Locate the cell with the specified text and output its (X, Y) center coordinate. 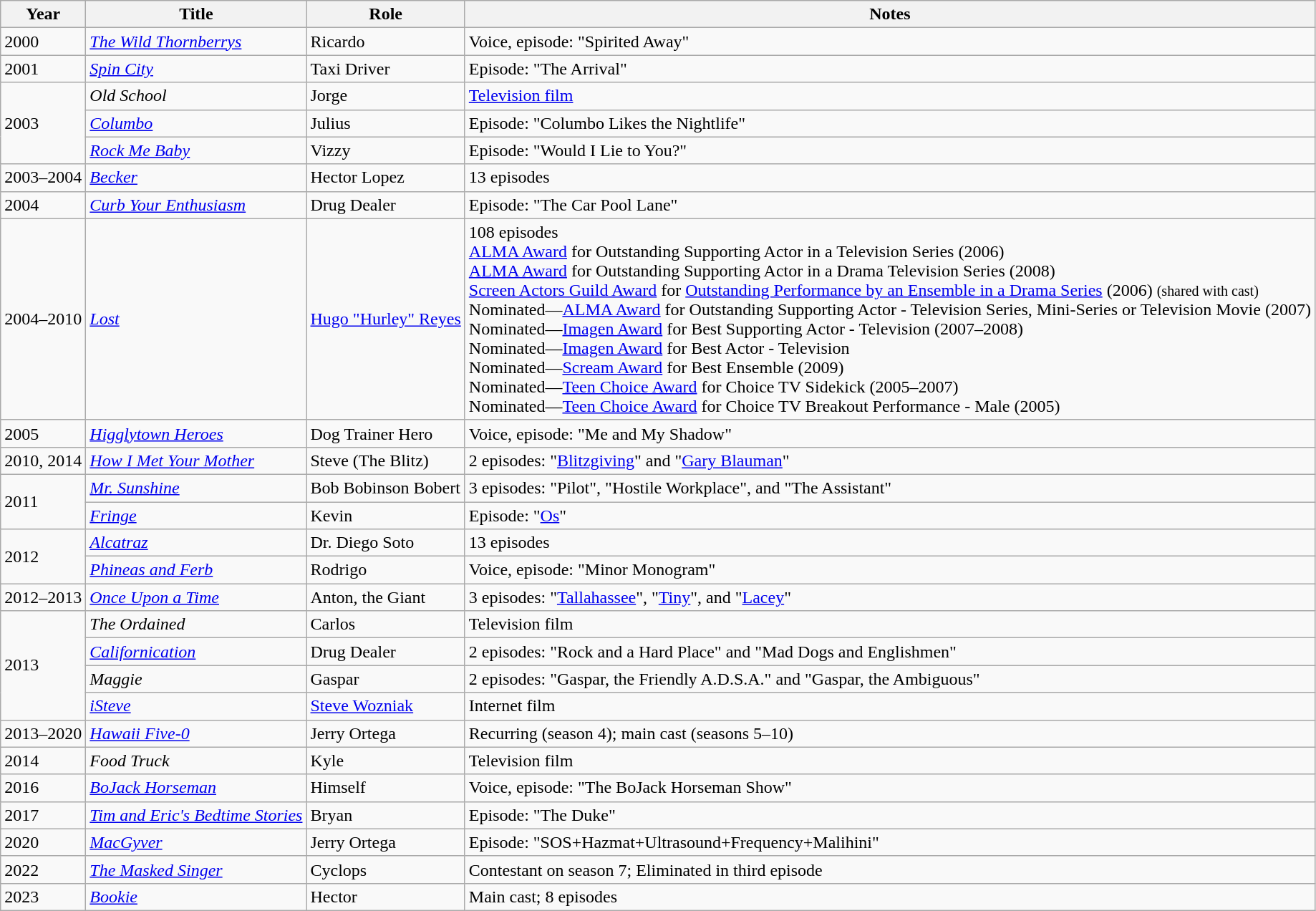
Steve (The Blitz) (385, 461)
Dog Trainer Hero (385, 433)
Old School (196, 96)
Ricardo (385, 42)
The Ordained (196, 625)
Episode: "The Duke" (889, 815)
2016 (43, 788)
Fringe (196, 515)
Columbo (196, 123)
Tim and Eric's Bedtime Stories (196, 815)
iSteve (196, 706)
Dr. Diego Soto (385, 543)
2005 (43, 433)
BoJack Horseman (196, 788)
Alcatraz (196, 543)
Vizzy (385, 150)
2000 (43, 42)
2 episodes: "Gaspar, the Friendly A.D.S.A." and "Gaspar, the Ambiguous" (889, 679)
Anton, the Giant (385, 597)
Title (196, 14)
The Wild Thornberrys (196, 42)
Episode: "The Arrival" (889, 69)
2012–2013 (43, 597)
Kyle (385, 761)
2003–2004 (43, 178)
Hector Lopez (385, 178)
Hawaii Five-0 (196, 733)
Main cast; 8 episodes (889, 897)
Rodrigo (385, 570)
2004–2010 (43, 319)
Gaspar (385, 679)
3 episodes: "Tallahassee", "Tiny", and "Lacey" (889, 597)
2 episodes: "Blitzgiving" and "Gary Blauman" (889, 461)
Carlos (385, 625)
Episode: "Columbo Likes the Nightlife" (889, 123)
Hugo "Hurley" Reyes (385, 319)
Episode: "The Car Pool Lane" (889, 205)
Steve Wozniak (385, 706)
Curb Your Enthusiasm (196, 205)
2 episodes: "Rock and a Hard Place" and "Mad Dogs and Englishmen" (889, 652)
Himself (385, 788)
Year (43, 14)
How I Met Your Mother (196, 461)
Food Truck (196, 761)
Episode: "Os" (889, 515)
2004 (43, 205)
Bob Bobinson Bobert (385, 488)
Notes (889, 14)
3 episodes: "Pilot", "Hostile Workplace", and "The Assistant" (889, 488)
2023 (43, 897)
Recurring (season 4); main cast (seasons 5–10) (889, 733)
Internet film (889, 706)
Voice, episode: "Me and My Shadow" (889, 433)
Voice, episode: "Spirited Away" (889, 42)
Bookie (196, 897)
2022 (43, 869)
MacGyver (196, 842)
2014 (43, 761)
Kevin (385, 515)
Voice, episode: "Minor Monogram" (889, 570)
Julius (385, 123)
Episode: "SOS+Hazmat+Ultrasound+Frequency+Malihini" (889, 842)
2003 (43, 123)
Role (385, 14)
2017 (43, 815)
Spin City (196, 69)
Mr. Sunshine (196, 488)
2011 (43, 501)
2020 (43, 842)
Californication (196, 652)
Episode: "Would I Lie to You?" (889, 150)
2010, 2014 (43, 461)
Becker (196, 178)
Voice, episode: "The BoJack Horseman Show" (889, 788)
2013–2020 (43, 733)
Contestant on season 7; Eliminated in third episode (889, 869)
Maggie (196, 679)
2012 (43, 556)
Rock Me Baby (196, 150)
2001 (43, 69)
Taxi Driver (385, 69)
Lost (196, 319)
Once Upon a Time (196, 597)
Hector (385, 897)
Bryan (385, 815)
Jorge (385, 96)
Phineas and Ferb (196, 570)
Higglytown Heroes (196, 433)
The Masked Singer (196, 869)
2013 (43, 665)
Cyclops (385, 869)
